Output the [X, Y] coordinate of the center of the cell containing the given text.  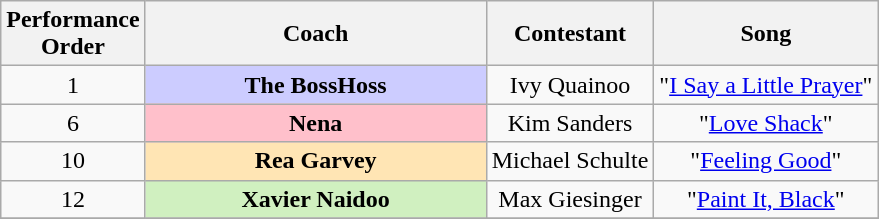
10 [73, 161]
"Paint It, Black" [766, 199]
Michael Schulte [570, 161]
12 [73, 199]
Contestant [570, 34]
"Love Shack" [766, 123]
"I Say a Little Prayer" [766, 85]
Nena [316, 123]
Ivy Quainoo [570, 85]
Performance Order [73, 34]
1 [73, 85]
Kim Sanders [570, 123]
6 [73, 123]
Rea Garvey [316, 161]
The BossHoss [316, 85]
Coach [316, 34]
Xavier Naidoo [316, 199]
Max Giesinger [570, 199]
Song [766, 34]
"Feeling Good" [766, 161]
